Locate the cell with the specified text and output its [x, y] center coordinate. 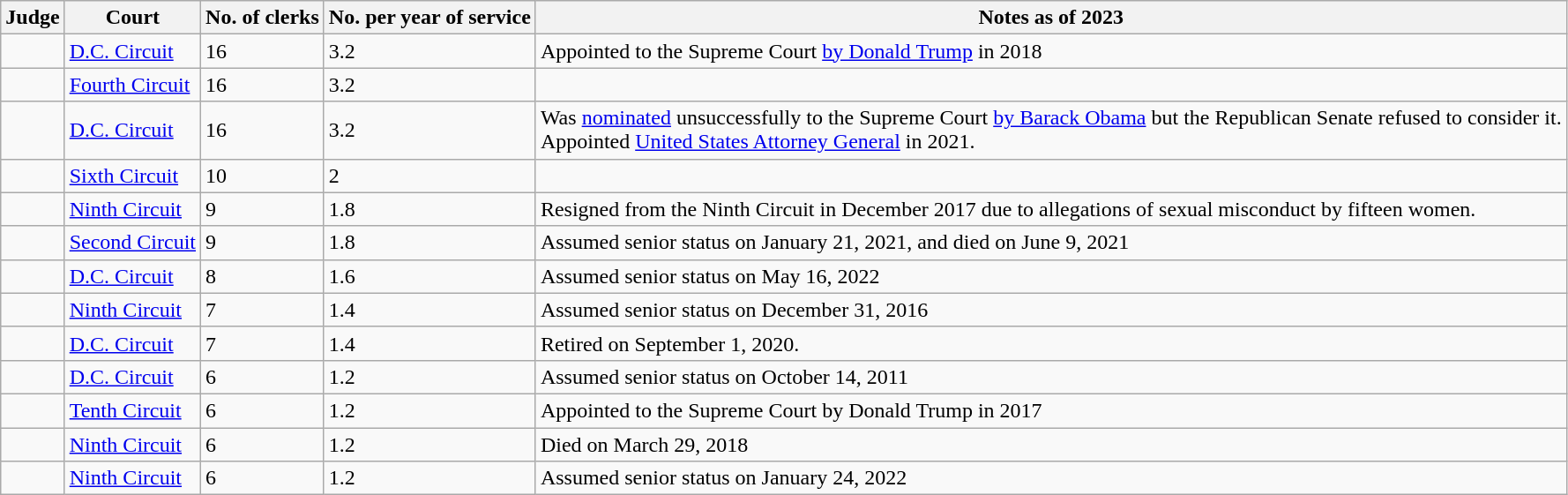
Appointed to the Supreme Court by Donald Trump in 2017 [1051, 410]
Retired on September 1, 2020. [1051, 343]
8 [263, 276]
1.6 [429, 276]
Assumed senior status on May 16, 2022 [1051, 276]
2 [429, 176]
Appointed to the Supreme Court by Donald Trump in 2018 [1051, 51]
Judge [33, 18]
Assumed senior status on October 14, 2011 [1051, 377]
No. of clerks [263, 18]
Died on March 29, 2018 [1051, 444]
Tenth Circuit [132, 410]
Assumed senior status on December 31, 2016 [1051, 310]
Notes as of 2023 [1051, 18]
No. per year of service [429, 18]
Assumed senior status on January 21, 2021, and died on June 9, 2021 [1051, 243]
Resigned from the Ninth Circuit in December 2017 due to allegations of sexual misconduct by fifteen women. [1051, 209]
Fourth Circuit [132, 85]
Assumed senior status on January 24, 2022 [1051, 478]
10 [263, 176]
Sixth Circuit [132, 176]
Court [132, 18]
Second Circuit [132, 243]
